Output the [X, Y] coordinate of the center of the cell containing the given text.  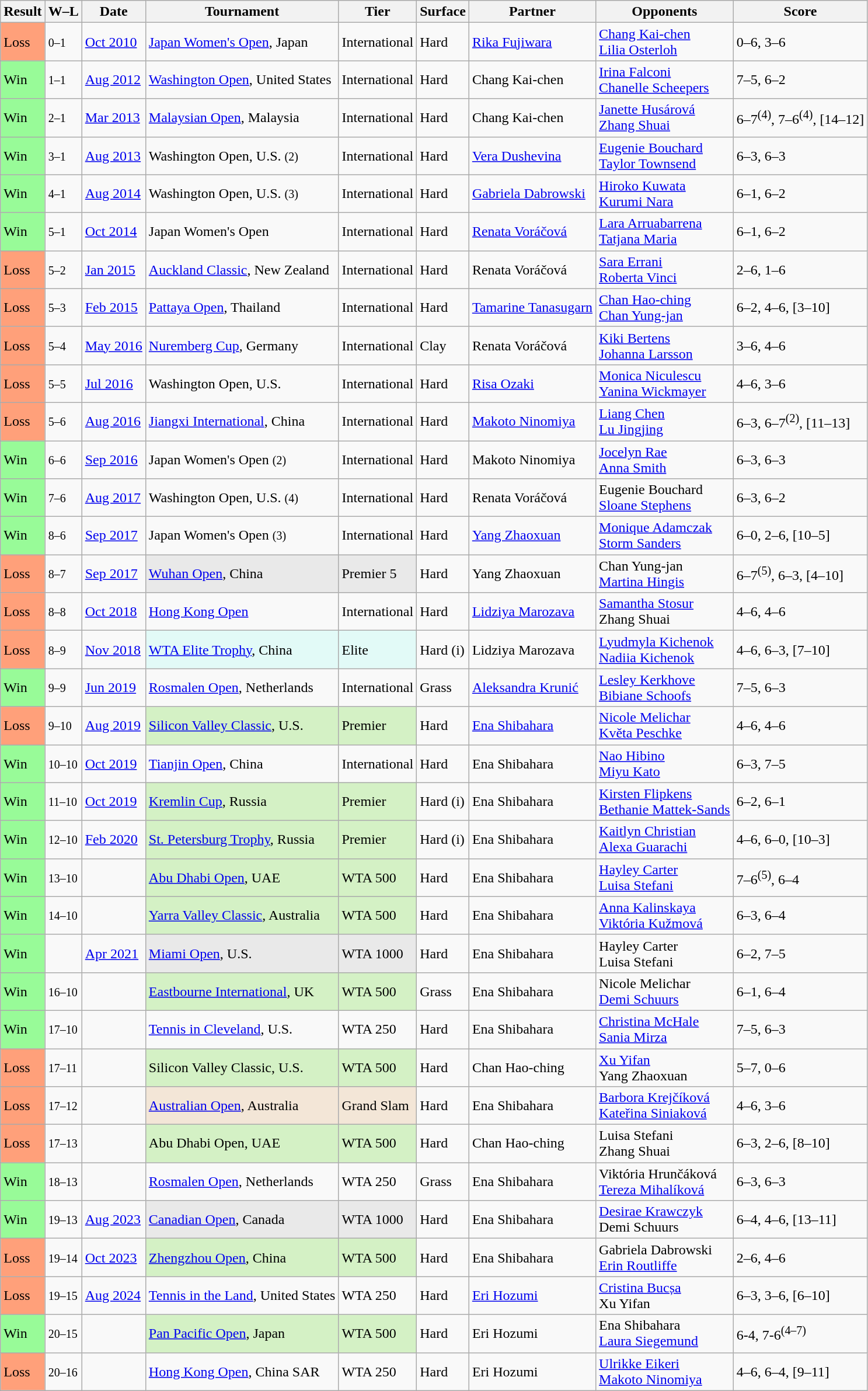
Japan Women's Open [242, 231]
Tier [378, 12]
20–15 [63, 1334]
Washington Open, United States [242, 79]
Luisa Stefani Zhang Shuai [665, 1143]
3–1 [63, 155]
Aug 2023 [113, 1219]
13–10 [63, 877]
3–6, 4–6 [800, 346]
Cristina Bucșa Xu Yifan [665, 1295]
8–6 [63, 536]
11–10 [63, 801]
Surface [443, 12]
Canadian Open, Canada [242, 1219]
Elite [378, 649]
Risa Ozaki [532, 383]
Desirae Krawczyk Demi Schuurs [665, 1219]
Tamarine Tanasugarn [532, 307]
5–7, 0–6 [800, 1067]
Hiroko Kuwata Kurumi Nara [665, 194]
2–6, 4–6 [800, 1258]
6–3, 6–7(2), [11–13] [800, 422]
Chan Hao-ching Chan Yung-jan [665, 307]
Mar 2013 [113, 118]
Pattaya Open, Thailand [242, 307]
6–3, 3–6, [6–10] [800, 1295]
Hong Kong Open, China SAR [242, 1371]
Liang Chen Lu Jingjing [665, 422]
Ena Shibahara Laura Siegemund [665, 1334]
Aug 2014 [113, 194]
17–12 [63, 1106]
5–1 [63, 231]
Chang Kai-chen Lilia Osterloh [665, 42]
Nicole Melichar Květa Peschke [665, 725]
5–3 [63, 307]
Washington Open, U.S. [242, 383]
Irina Falconi Chanelle Scheepers [665, 79]
Japan Women's Open (2) [242, 459]
Japan Women's Open (3) [242, 536]
Aug 2024 [113, 1295]
Premier 5 [378, 573]
2–1 [63, 118]
Sep 2016 [113, 459]
1–1 [63, 79]
5–2 [63, 270]
Janette Husárová Zhang Shuai [665, 118]
Barbora Krejčíková Kateřina Siniaková [665, 1106]
6–2, 7–5 [800, 953]
Kremlin Cup, Russia [242, 801]
Eugenie Bouchard Sloane Stephens [665, 498]
17–11 [63, 1067]
6–6 [63, 459]
4–1 [63, 194]
Nuremberg Cup, Germany [242, 346]
Aug 2012 [113, 79]
Monica Niculescu Yanina Wickmayer [665, 383]
Wuhan Open, China [242, 573]
Feb 2015 [113, 307]
Aug 2019 [113, 725]
Hong Kong Open [242, 612]
Yarra Valley Classic, Australia [242, 916]
6–4, 4–6, [13–11] [800, 1219]
Jun 2019 [113, 688]
6–3, 7–5 [800, 764]
Score [800, 12]
Washington Open, U.S. (4) [242, 498]
7–6(5), 6–4 [800, 877]
Opponents [665, 12]
Aug 2013 [113, 155]
Tournament [242, 12]
Tianjin Open, China [242, 764]
Jul 2016 [113, 383]
18–13 [63, 1182]
4–6, 6–3, [7–10] [800, 649]
12–10 [63, 840]
Kaitlyn Christian Alexa Guarachi [665, 840]
Christina McHale Sania Mirza [665, 1029]
May 2016 [113, 346]
19–15 [63, 1295]
W–L [63, 12]
10–10 [63, 764]
Kirsten Flipkens Bethanie Mattek-Sands [665, 801]
Washington Open, U.S. (3) [242, 194]
Washington Open, U.S. (2) [242, 155]
9–10 [63, 725]
Feb 2020 [113, 840]
Clay [443, 346]
Rika Fujiwara [532, 42]
Lyudmyla Kichenok Nadiia Kichenok [665, 649]
9–9 [63, 688]
Sara Errani Roberta Vinci [665, 270]
5–5 [63, 383]
Anna Kalinskaya Viktória Kužmová [665, 916]
Apr 2021 [113, 953]
0–6, 3–6 [800, 42]
Auckland Classic, New Zealand [242, 270]
Aug 2016 [113, 422]
St. Petersburg Trophy, Russia [242, 840]
6–1, 6–4 [800, 992]
Kiki Bertens Johanna Larsson [665, 346]
Gabriela Dabrowski Erin Routliffe [665, 1258]
6–3, 6–2 [800, 498]
7–6 [63, 498]
6–2, 4–6, [3–10] [800, 307]
6-4, 7-6(4–7) [800, 1334]
8–8 [63, 612]
Nao Hibino Miyu Kato [665, 764]
Jan 2015 [113, 270]
Eugenie Bouchard Taylor Townsend [665, 155]
Chan Yung-jan Martina Hingis [665, 573]
Vera Dushevina [532, 155]
Oct 2018 [113, 612]
4–6, 6–0, [10–3] [800, 840]
8–9 [63, 649]
Japan Women's Open, Japan [242, 42]
Result [23, 12]
Oct 2014 [113, 231]
0–1 [63, 42]
Aleksandra Krunić [532, 688]
14–10 [63, 916]
20–16 [63, 1371]
Tennis in Cleveland, U.S. [242, 1029]
5–4 [63, 346]
Australian Open, Australia [242, 1106]
Lesley Kerkhove Bibiane Schoofs [665, 688]
Malaysian Open, Malaysia [242, 118]
Ulrikke Eikeri Makoto Ninomiya [665, 1371]
Eastbourne International, UK [242, 992]
7–5, 6–2 [800, 79]
Jocelyn Rae Anna Smith [665, 459]
2–6, 1–6 [800, 270]
Date [113, 12]
6–7(5), 6–3, [4–10] [800, 573]
16–10 [63, 992]
Oct 2010 [113, 42]
Xu Yifan Yang Zhaoxuan [665, 1067]
Viktória Hrunčáková Tereza Mihalíková [665, 1182]
Tennis in the Land, United States [242, 1295]
Miami Open, U.S. [242, 953]
17–13 [63, 1143]
Jiangxi International, China [242, 422]
6–0, 2–6, [10–5] [800, 536]
Lara Arruabarrena Tatjana Maria [665, 231]
Aug 2017 [113, 498]
6–7(4), 7–6(4), [14–12] [800, 118]
8–7 [63, 573]
Grand Slam [378, 1106]
6–2, 6–1 [800, 801]
Zhengzhou Open, China [242, 1258]
19–14 [63, 1258]
Oct 2023 [113, 1258]
Nicole Melichar Demi Schuurs [665, 992]
6–3, 2–6, [8–10] [800, 1143]
6–3, 6–4 [800, 916]
Pan Pacific Open, Japan [242, 1334]
WTA Elite Trophy, China [242, 649]
19–13 [63, 1219]
Monique Adamczak Storm Sanders [665, 536]
Partner [532, 12]
5–6 [63, 422]
4–6, 6–4, [9–11] [800, 1371]
17–10 [63, 1029]
Gabriela Dabrowski [532, 194]
Nov 2018 [113, 649]
Samantha Stosur Zhang Shuai [665, 612]
